Detect which cell encompasses the target text, then output its [x, y] center coordinate. 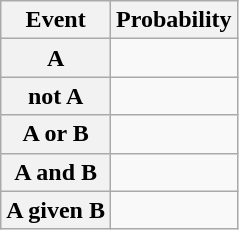
not A [56, 96]
Probability [174, 20]
A or B [56, 134]
Event [56, 20]
A given B [56, 210]
A and B [56, 172]
A [56, 58]
